Determine the [X, Y] coordinate at the center of the cell enclosing the given text.  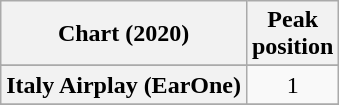
Peakposition [292, 34]
Italy Airplay (EarOne) [124, 85]
Chart (2020) [124, 34]
1 [292, 85]
